Provide the (X, Y) coordinate of the cell's center where the given text is located.  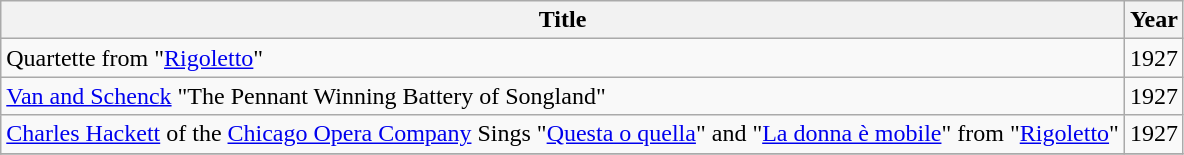
Title (563, 20)
Van and Schenck "The Pennant Winning Battery of Songland" (563, 96)
Year (1154, 20)
Charles Hackett of the Chicago Opera Company Sings "Questa o quella" and "La donna è mobile" from "Rigoletto" (563, 134)
Quartette from "Rigoletto" (563, 58)
